Return the (X, Y) coordinate for the center point of the cell that contains the specified text.  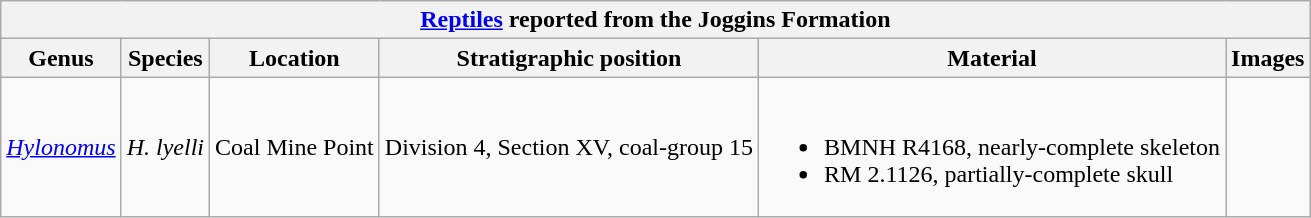
Location (295, 58)
Division 4, Section XV, coal-group 15 (568, 147)
Images (1268, 58)
BMNH R4168, nearly-complete skeletonRM 2.1126, partially-complete skull (992, 147)
Material (992, 58)
Genus (61, 58)
Reptiles reported from the Joggins Formation (656, 20)
Coal Mine Point (295, 147)
Stratigraphic position (568, 58)
Species (165, 58)
Hylonomus (61, 147)
H. lyelli (165, 147)
